Locate the cell with the specified text and output its [X, Y] center coordinate. 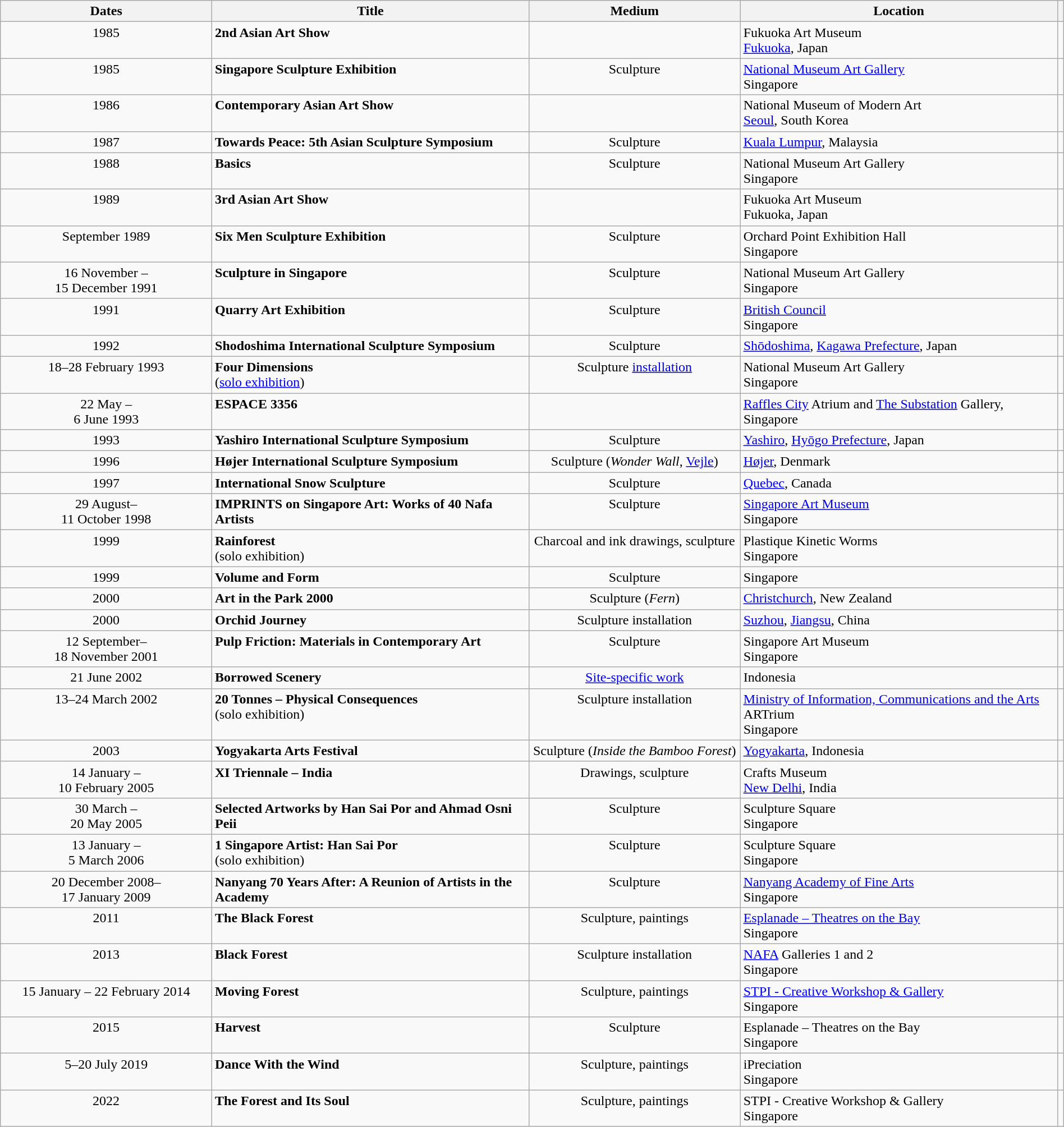
The Forest and Its Soul [370, 1108]
Yogyakarta Arts Festival [370, 751]
Shodoshima International Sculpture Symposium [370, 346]
12 September–18 November 2001 [107, 648]
Moving Forest [370, 999]
21 June 2002 [107, 678]
Singapore Sculpture Exhibition [370, 76]
Yashiro, Hyōgo Prefecture, Japan [899, 440]
Art in the Park 2000 [370, 599]
Christchurch, New Zealand [899, 599]
Black Forest [370, 963]
Kuala Lumpur, Malaysia [899, 142]
1992 [107, 346]
1993 [107, 440]
1997 [107, 483]
Charcoal and ink drawings, sculpture [634, 549]
Site-specific work [634, 678]
Crafts MuseumNew Delhi, India [899, 780]
Orchid Journey [370, 620]
30 March –20 May 2005 [107, 816]
Volume and Form [370, 577]
National Museum of Modern ArtSeoul, South Korea [899, 113]
Nanyang 70 Years After: A Reunion of Artists in the Academy [370, 889]
Yashiro International Sculpture Symposium [370, 440]
2003 [107, 751]
Dates [107, 11]
Quebec, Canada [899, 483]
2013 [107, 963]
1987 [107, 142]
XI Triennale – India [370, 780]
2011 [107, 926]
iPreciationSingapore [899, 1071]
Contemporary Asian Art Show [370, 113]
British CouncilSingapore [899, 316]
Højer International Sculpture Symposium [370, 462]
Nanyang Academy of Fine ArtsSingapore [899, 889]
International Snow Sculpture [370, 483]
Six Men Sculpture Exhibition [370, 243]
18–28 February 1993 [107, 375]
Suzhou, Jiangsu, China [899, 620]
5–20 July 2019 [107, 1071]
1989 [107, 208]
Harvest [370, 1036]
Borrowed Scenery [370, 678]
September 1989 [107, 243]
Medium [634, 11]
2022 [107, 1108]
IMPRINTS on Singapore Art: Works of 40 Nafa Artists [370, 512]
13 January –5 March 2006 [107, 853]
Basics [370, 171]
Pulp Friction: Materials in Contemporary Art [370, 648]
13–24 March 2002 [107, 714]
14 January –10 February 2005 [107, 780]
29 August–11 October 1998 [107, 512]
2nd Asian Art Show [370, 40]
Orchard Point Exhibition HallSingapore [899, 243]
15 January – 22 February 2014 [107, 999]
Title [370, 11]
Sculpture (Wonder Wall, Vejle) [634, 462]
Drawings, sculpture [634, 780]
NAFA Galleries 1 and 2Singapore [899, 963]
16 November –15 December 1991 [107, 280]
Plastique Kinetic WormsSingapore [899, 549]
1996 [107, 462]
Four Dimensions(solo exhibition) [370, 375]
The Black Forest [370, 926]
Dance With the Wind [370, 1071]
Raffles City Atrium and The Substation Gallery, Singapore [899, 411]
1988 [107, 171]
Towards Peace: 5th Asian Sculpture Symposium [370, 142]
1 Singapore Artist: Han Sai Por(solo exhibition) [370, 853]
Shōdoshima, Kagawa Prefecture, Japan [899, 346]
1991 [107, 316]
22 May –6 June 1993 [107, 411]
Sculpture (Inside the Bamboo Forest) [634, 751]
Rainforest(solo exhibition) [370, 549]
Sculpture (Fern) [634, 599]
Indonesia [899, 678]
ESPACE 3356 [370, 411]
Højer, Denmark [899, 462]
Singapore [899, 577]
Ministry of Information, Communications and the Arts ARTriumSingapore [899, 714]
20 Tonnes – Physical Consequences(solo exhibition) [370, 714]
1986 [107, 113]
2015 [107, 1036]
Location [899, 11]
Selected Artworks by Han Sai Por and Ahmad Osni Peii [370, 816]
20 December 2008–17 January 2009 [107, 889]
Sculpture in Singapore [370, 280]
3rd Asian Art Show [370, 208]
Yogyakarta, Indonesia [899, 751]
Quarry Art Exhibition [370, 316]
